Scan for the cell matching the given text and deliver its (X, Y) coordinate at center. 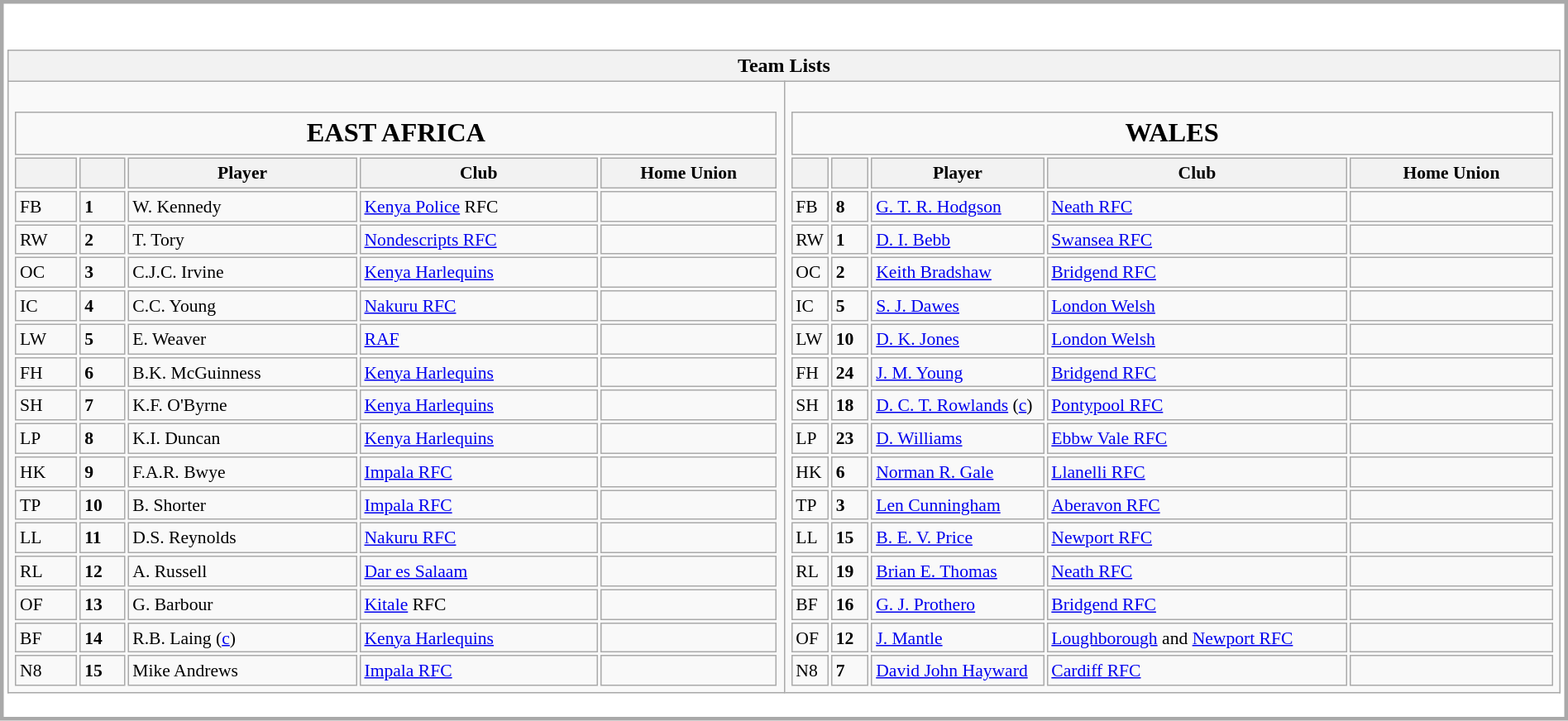
D.S. Reynolds (241, 537)
Dar es Salaam (479, 571)
Brian E. Thomas (958, 571)
Nondescripts RFC (479, 240)
Pontypool RFC (1198, 405)
A. Russell (241, 571)
9 (103, 471)
K.I. Duncan (241, 438)
18 (850, 405)
S. J. Dawes (958, 306)
C.C. Young (241, 306)
J. M. Young (958, 372)
D. K. Jones (958, 339)
14 (103, 638)
Kenya Police RFC (479, 207)
D. I. Bebb (958, 240)
D. C. T. Rowlands (c) (958, 405)
Len Cunningham (958, 504)
Norman R. Gale (958, 471)
Mike Andrews (241, 671)
F.A.R. Bwye (241, 471)
B.K. McGuinness (241, 372)
E. Weaver (241, 339)
Team Lists (784, 66)
D. Williams (958, 438)
G. Barbour (241, 604)
Newport RFC (1198, 537)
G. J. Prothero (958, 604)
16 (850, 604)
24 (850, 372)
B. Shorter (241, 504)
Keith Bradshaw (958, 273)
K.F. O'Byrne (241, 405)
RAF (479, 339)
B. E. V. Price (958, 537)
Cardiff RFC (1198, 671)
Swansea RFC (1198, 240)
T. Tory (241, 240)
Ebbw Vale RFC (1198, 438)
Kitale RFC (479, 604)
23 (850, 438)
Llanelli RFC (1198, 471)
19 (850, 571)
WALES (1173, 132)
11 (103, 537)
13 (103, 604)
Aberavon RFC (1198, 504)
David John Hayward (958, 671)
C.J.C. Irvine (241, 273)
R.B. Laing (c) (241, 638)
4 (103, 306)
J. Mantle (958, 638)
Loughborough and Newport RFC (1198, 638)
W. Kennedy (241, 207)
EAST AFRICA (395, 132)
G. T. R. Hodgson (958, 207)
